Extract the [x, y] coordinate from the center of the cell holding the provided text.  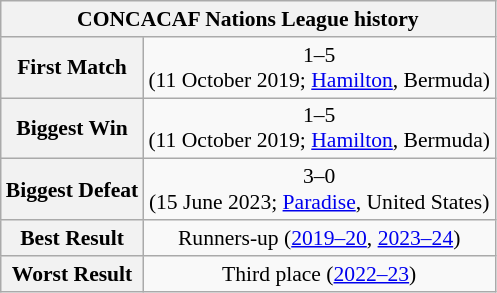
Biggest Win [72, 128]
First Match [72, 68]
3–0 (15 June 2023; Paradise, United States) [319, 190]
Best Result [72, 238]
Third place (2022–23) [319, 274]
Runners-up (2019–20, 2023–24) [319, 238]
CONCACAF Nations League history [248, 19]
Biggest Defeat [72, 190]
Worst Result [72, 274]
